Pinpoint the cell where the given text exists, returning its (X, Y) midpoint coordinate. 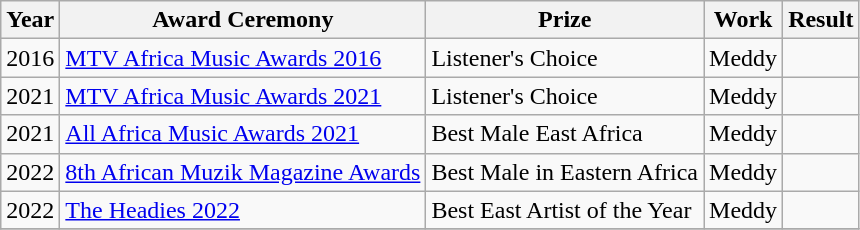
Work (744, 20)
MTV Africa Music Awards 2021 (243, 96)
8th African Muzik Magazine Awards (243, 172)
2016 (30, 58)
Year (30, 20)
Best Male in Eastern Africa (565, 172)
MTV Africa Music Awards 2016 (243, 58)
Best Male East Africa (565, 134)
The Headies 2022 (243, 210)
All Africa Music Awards 2021 (243, 134)
Award Ceremony (243, 20)
Result (821, 20)
Best East Artist of the Year (565, 210)
Prize (565, 20)
